Output the (x, y) coordinate of the center of the cell containing the given text.  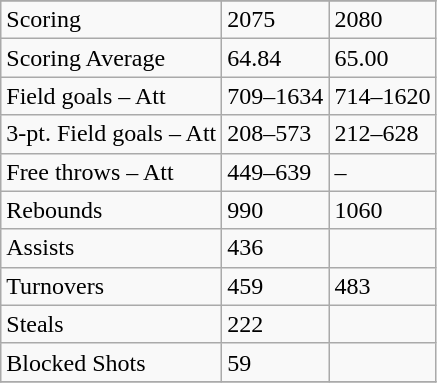
714–1620 (382, 96)
Steals (112, 324)
436 (276, 248)
709–1634 (276, 96)
449–639 (276, 172)
59 (276, 362)
212–628 (382, 134)
1060 (382, 210)
65.00 (382, 58)
483 (382, 286)
Rebounds (112, 210)
222 (276, 324)
Turnovers (112, 286)
3-pt. Field goals – Att (112, 134)
459 (276, 286)
Blocked Shots (112, 362)
2075 (276, 20)
– (382, 172)
Free throws – Att (112, 172)
990 (276, 210)
2080 (382, 20)
Assists (112, 248)
Scoring Average (112, 58)
64.84 (276, 58)
208–573 (276, 134)
Scoring (112, 20)
Field goals – Att (112, 96)
